Capture the cell that displays the provided text and extract its (X, Y) central coordinate. 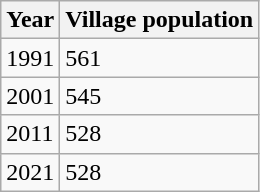
2011 (30, 134)
545 (160, 96)
Village population (160, 20)
561 (160, 58)
Year (30, 20)
2001 (30, 96)
2021 (30, 172)
1991 (30, 58)
